Extract the (x, y) coordinate from the center of the cell holding the provided text.  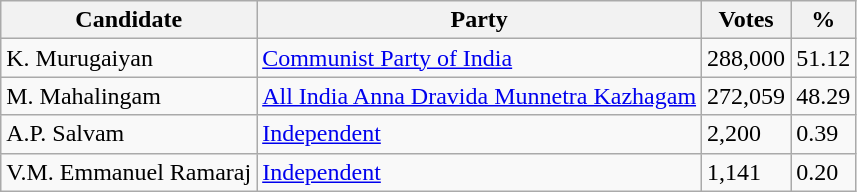
Votes (746, 20)
K. Murugaiyan (129, 58)
V.M. Emmanuel Ramaraj (129, 172)
0.20 (824, 172)
48.29 (824, 96)
All India Anna Dravida Munnetra Kazhagam (480, 96)
288,000 (746, 58)
2,200 (746, 134)
Party (480, 20)
A.P. Salvam (129, 134)
% (824, 20)
M. Mahalingam (129, 96)
Communist Party of India (480, 58)
272,059 (746, 96)
Candidate (129, 20)
51.12 (824, 58)
1,141 (746, 172)
0.39 (824, 134)
